From the cell containing the given text, extract its center point as [x, y] coordinate. 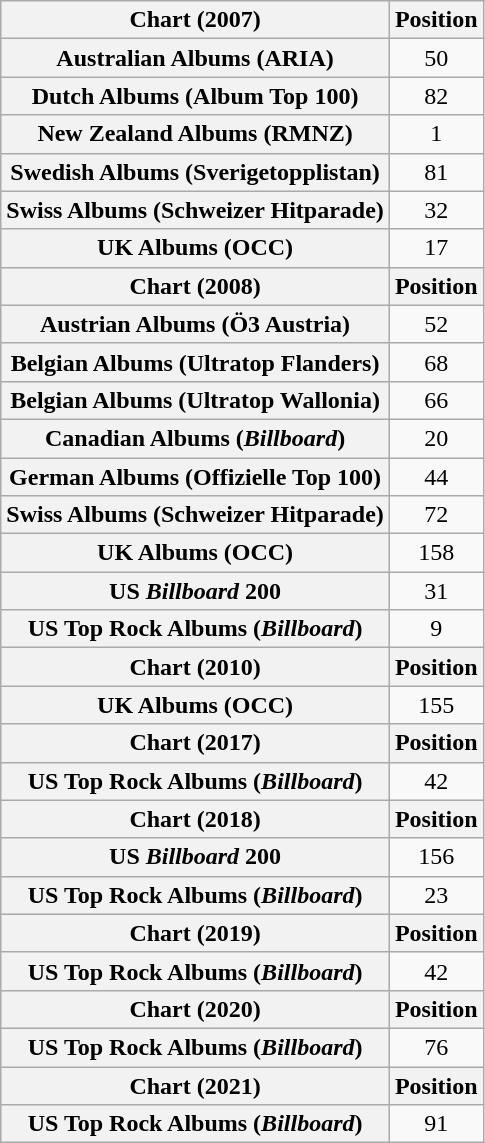
155 [436, 705]
82 [436, 96]
76 [436, 1047]
72 [436, 515]
Chart (2007) [196, 20]
Chart (2017) [196, 743]
158 [436, 553]
Chart (2008) [196, 286]
66 [436, 400]
50 [436, 58]
32 [436, 210]
German Albums (Offizielle Top 100) [196, 477]
9 [436, 629]
Australian Albums (ARIA) [196, 58]
Austrian Albums (Ö3 Austria) [196, 324]
Chart (2010) [196, 667]
Chart (2020) [196, 1009]
31 [436, 591]
Canadian Albums (Billboard) [196, 438]
Swedish Albums (Sverigetopplistan) [196, 172]
Chart (2018) [196, 819]
156 [436, 857]
52 [436, 324]
91 [436, 1124]
23 [436, 895]
17 [436, 248]
New Zealand Albums (RMNZ) [196, 134]
Belgian Albums (Ultratop Wallonia) [196, 400]
44 [436, 477]
20 [436, 438]
81 [436, 172]
Chart (2021) [196, 1085]
68 [436, 362]
1 [436, 134]
Belgian Albums (Ultratop Flanders) [196, 362]
Chart (2019) [196, 933]
Dutch Albums (Album Top 100) [196, 96]
